Locate the cell with the specified text and output its [x, y] center coordinate. 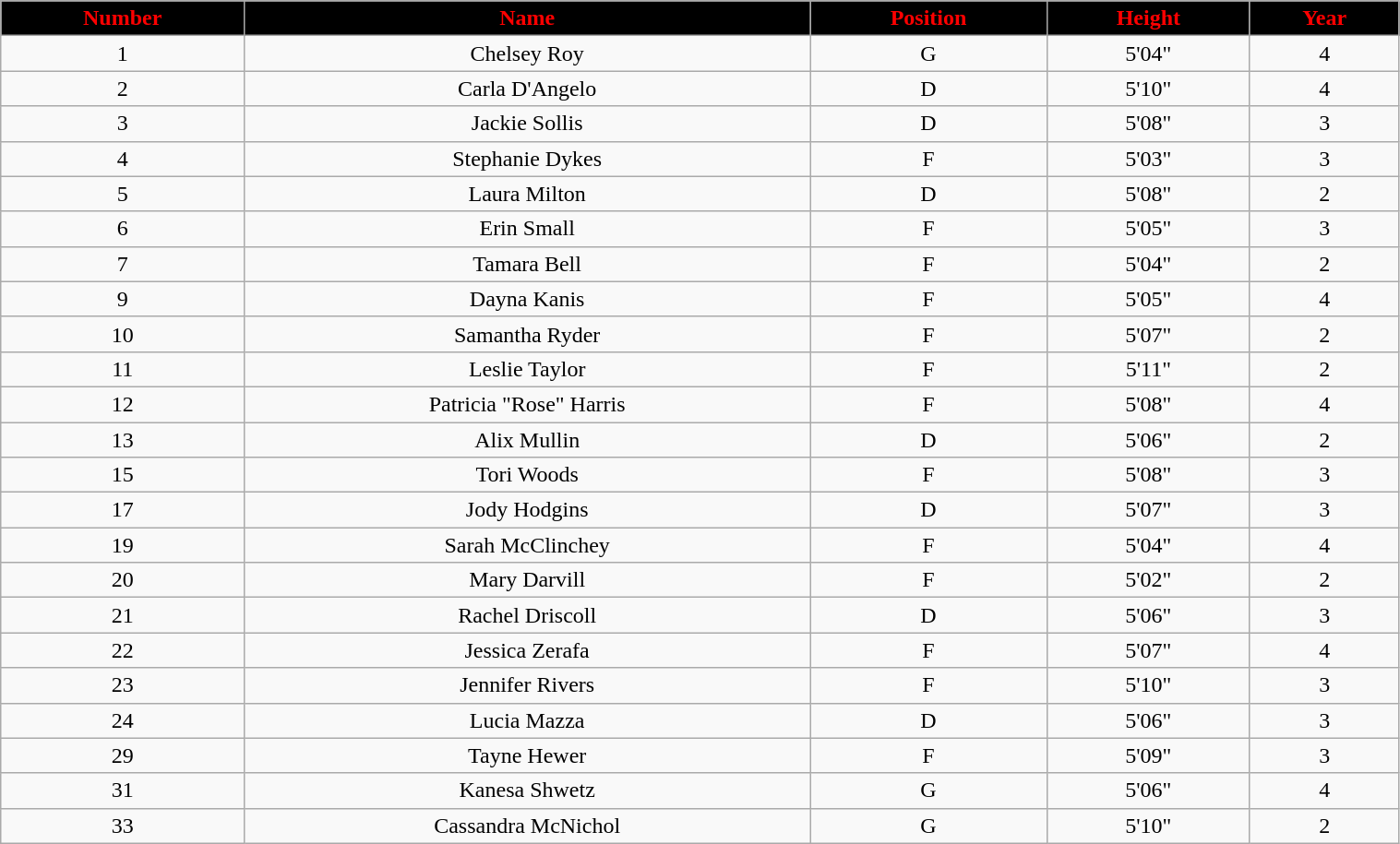
Jody Hodgins [528, 510]
Erin Small [528, 229]
Rachel Driscoll [528, 615]
5'09" [1148, 755]
Name [528, 18]
23 [123, 685]
20 [123, 580]
Carla D'Angelo [528, 89]
Mary Darvill [528, 580]
33 [123, 826]
12 [123, 404]
17 [123, 510]
11 [123, 369]
Year [1324, 18]
22 [123, 650]
Kanesa Shwetz [528, 791]
5'02" [1148, 580]
13 [123, 440]
5 [123, 194]
5'11" [1148, 369]
6 [123, 229]
Dayna Kanis [528, 299]
Jackie Sollis [528, 124]
7 [123, 264]
Laura Milton [528, 194]
Number [123, 18]
Position [928, 18]
Jessica Zerafa [528, 650]
15 [123, 475]
Jennifer Rivers [528, 685]
Tayne Hewer [528, 755]
Lucia Mazza [528, 720]
19 [123, 545]
Chelsey Roy [528, 53]
Patricia "Rose" Harris [528, 404]
1 [123, 53]
Tori Woods [528, 475]
Stephanie Dykes [528, 159]
Tamara Bell [528, 264]
21 [123, 615]
10 [123, 334]
Sarah McClinchey [528, 545]
9 [123, 299]
Samantha Ryder [528, 334]
Cassandra McNichol [528, 826]
Leslie Taylor [528, 369]
24 [123, 720]
29 [123, 755]
31 [123, 791]
5'03" [1148, 159]
Height [1148, 18]
Alix Mullin [528, 440]
